Find where the given text appears and provide that cell's center as [X, Y] coordinate. 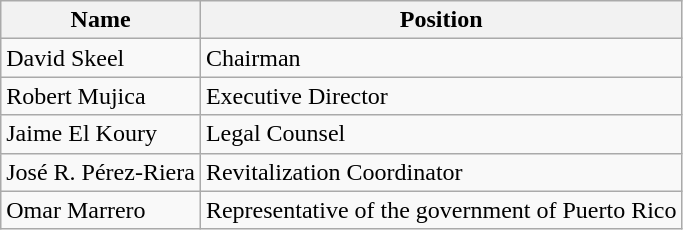
Omar Marrero [101, 210]
Name [101, 20]
Position [441, 20]
Jaime El Koury [101, 134]
Legal Counsel [441, 134]
Revitalization Coordinator [441, 172]
Executive Director [441, 96]
José R. Pérez-Riera [101, 172]
David Skeel [101, 58]
Chairman [441, 58]
Robert Mujica [101, 96]
Representative of the government of Puerto Rico [441, 210]
